Provide the [x, y] coordinate of the cell's center where the given text is located.  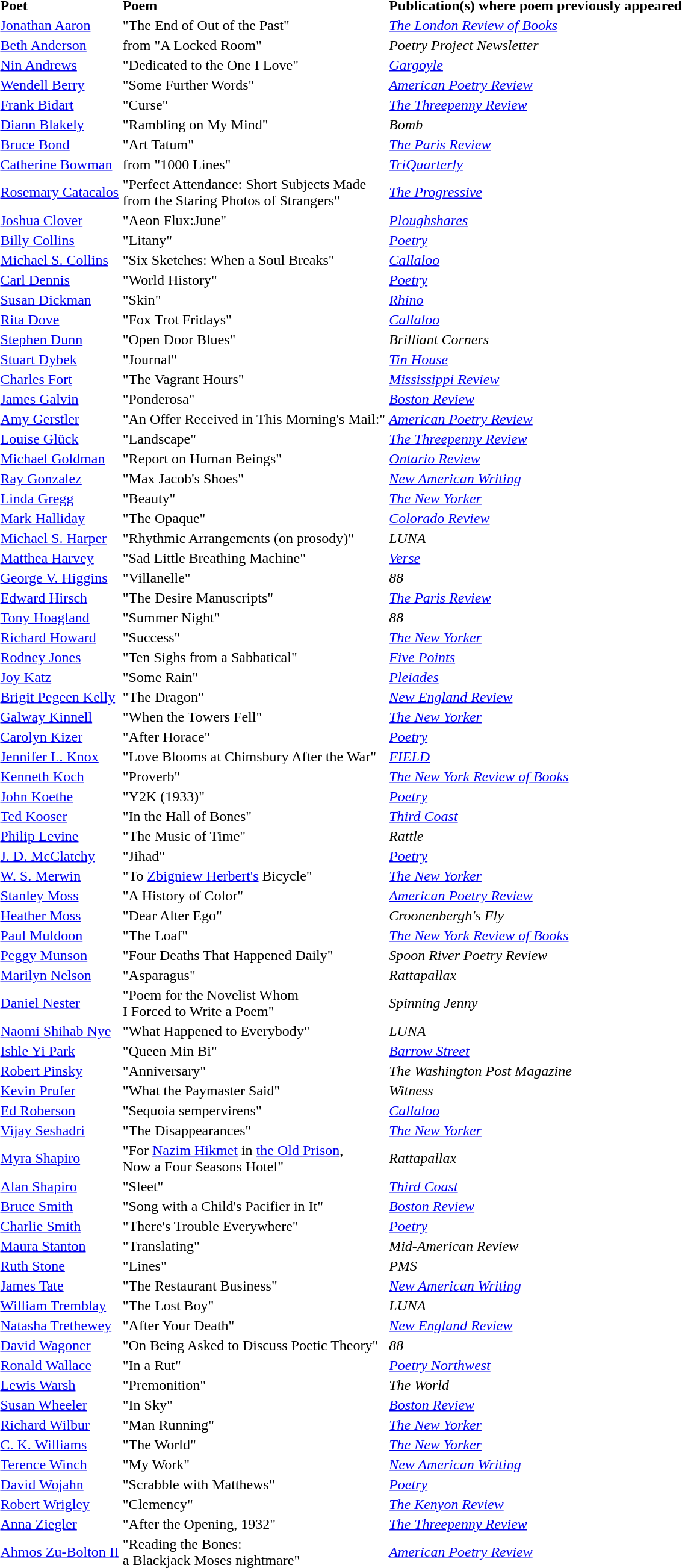
"Aeon Flux:June" [254, 220]
"After Your Death" [254, 1325]
"The Dragon" [254, 697]
"The World" [254, 1445]
"The Disappearances" [254, 1130]
"Y2K (1933)" [254, 796]
"Proverb" [254, 776]
"An Offer Received in This Morning's Mail:" [254, 419]
"The End of Out of the Past" [254, 25]
"Rambling on My Mind" [254, 125]
"Dedicated to the One I Love" [254, 65]
"Dear Alter Ego" [254, 916]
"Beauty" [254, 498]
"Rhythmic Arrangements (on prosody)" [254, 538]
"There's Trouble Everywhere" [254, 1226]
"In Sky" [254, 1405]
"Landscape" [254, 439]
"What the Paymaster Said" [254, 1091]
"Sequoia sempervirens" [254, 1111]
"Summer Night" [254, 618]
"Ponderosa" [254, 399]
from "A Locked Room" [254, 45]
"Six Sketches: When a Soul Breaks" [254, 260]
"After the Opening, 1932" [254, 1524]
"Love Blooms at Chimsbury After the War" [254, 757]
"Poem for the Novelist Whom I Forced to Write a Poem" [254, 1003]
"On Being Asked to Discuss Poetic Theory" [254, 1345]
"For Nazim Hikmet in the Old Prison, Now a Four Seasons Hotel" [254, 1158]
"The Lost Boy" [254, 1306]
"Anniversary" [254, 1071]
"Art Tatum" [254, 144]
"Clemency" [254, 1504]
"Villanelle" [254, 578]
"Four Deaths That Happened Daily" [254, 955]
"Man Running" [254, 1425]
"Success" [254, 637]
"World History" [254, 280]
"To Zbigniew Herbert's Bicycle" [254, 876]
"Queen Min Bi" [254, 1051]
"Open Door Blues" [254, 339]
"The Restaurant Business" [254, 1286]
"Skin" [254, 300]
"In a Rut" [254, 1365]
"When the Towers Fell" [254, 717]
"Perfect Attendance: Short Subjects Made from the Staring Photos of Strangers" [254, 193]
"Sad Little Breathing Machine" [254, 558]
"In the Hall of Bones" [254, 816]
"Jihad" [254, 856]
"The Music of Time" [254, 836]
"What Happened to Everybody" [254, 1031]
"Premonition" [254, 1385]
"Litany" [254, 240]
"The Desire Manuscripts" [254, 598]
"The Loaf" [254, 935]
"My Work" [254, 1464]
"Report on Human Beings" [254, 459]
"Some Rain" [254, 677]
"A History of Color" [254, 896]
from "1000 Lines" [254, 164]
"Song with a Child's Pacifier in It" [254, 1206]
"Ten Sighs from a Sabbatical" [254, 657]
"The Vagrant Hours" [254, 379]
"Translating" [254, 1246]
"Fox Trot Fridays" [254, 320]
"Curse" [254, 105]
"Some Further Words" [254, 85]
"After Horace" [254, 737]
"Sleet" [254, 1186]
"Asparagus" [254, 975]
"Lines" [254, 1266]
"Max Jacob's Shoes" [254, 479]
"The Opaque" [254, 518]
"Scrabble with Matthews" [254, 1484]
"Journal" [254, 359]
